Output the (x, y) coordinate of the center of the cell containing the given text.  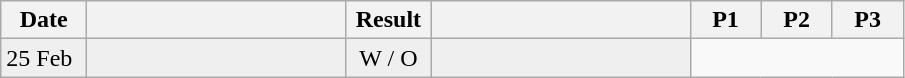
25 Feb (44, 58)
P3 (868, 20)
Result (388, 20)
Date (44, 20)
P1 (726, 20)
P2 (796, 20)
W / O (388, 58)
